Return [X, Y] of the center of cell containing provided text 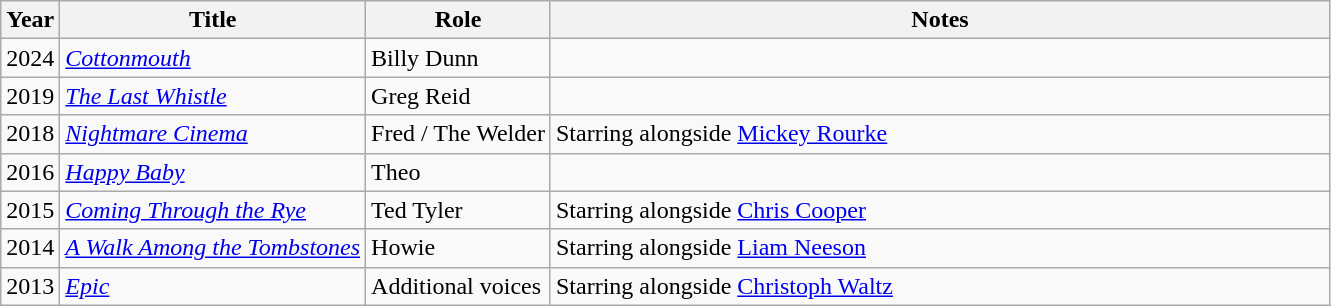
2013 [30, 286]
2015 [30, 210]
2024 [30, 58]
Fred / The Welder [458, 134]
Starring alongside Liam Neeson [940, 248]
2018 [30, 134]
Role [458, 20]
Additional voices [458, 286]
Coming Through the Rye [213, 210]
A Walk Among the Tombstones [213, 248]
Starring alongside Mickey Rourke [940, 134]
Nightmare Cinema [213, 134]
Cottonmouth [213, 58]
Theo [458, 172]
Ted Tyler [458, 210]
Happy Baby [213, 172]
Greg Reid [458, 96]
2014 [30, 248]
2019 [30, 96]
2016 [30, 172]
Billy Dunn [458, 58]
Starring alongside Chris Cooper [940, 210]
Title [213, 20]
Howie [458, 248]
The Last Whistle [213, 96]
Notes [940, 20]
Year [30, 20]
Starring alongside Christoph Waltz [940, 286]
Epic [213, 286]
